Provide the [x, y] coordinate of the cell's center where the given text is located.  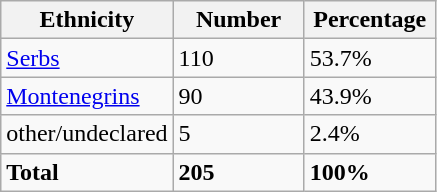
110 [238, 58]
90 [238, 96]
53.7% [370, 58]
Ethnicity [87, 20]
other/undeclared [87, 134]
Total [87, 172]
100% [370, 172]
Number [238, 20]
Montenegrins [87, 96]
205 [238, 172]
43.9% [370, 96]
Serbs [87, 58]
5 [238, 134]
2.4% [370, 134]
Percentage [370, 20]
